Return (x, y) of the center of cell containing provided text 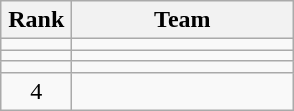
4 (36, 91)
Rank (36, 20)
Team (182, 20)
